Locate the cell with the specified text and output its [x, y] center coordinate. 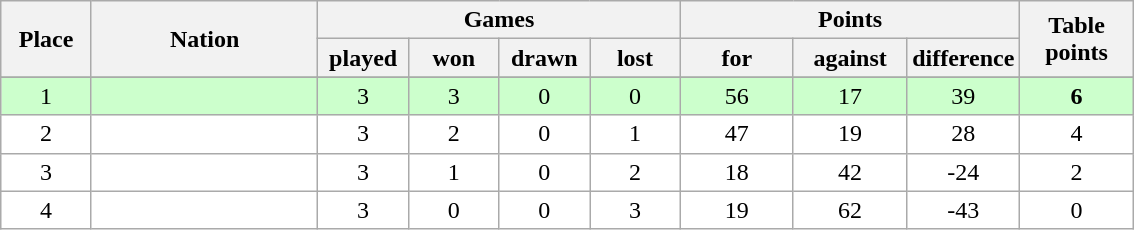
Nation [204, 39]
drawn [544, 58]
28 [964, 134]
-24 [964, 172]
won [454, 58]
47 [736, 134]
-43 [964, 210]
Place [46, 39]
Points [850, 20]
Tablepoints [1076, 39]
difference [964, 58]
18 [736, 172]
played [364, 58]
6 [1076, 96]
39 [964, 96]
56 [736, 96]
for [736, 58]
42 [850, 172]
62 [850, 210]
lost [636, 58]
against [850, 58]
17 [850, 96]
Games [499, 20]
